Pinpoint the cell where the given text exists, returning its [x, y] midpoint coordinate. 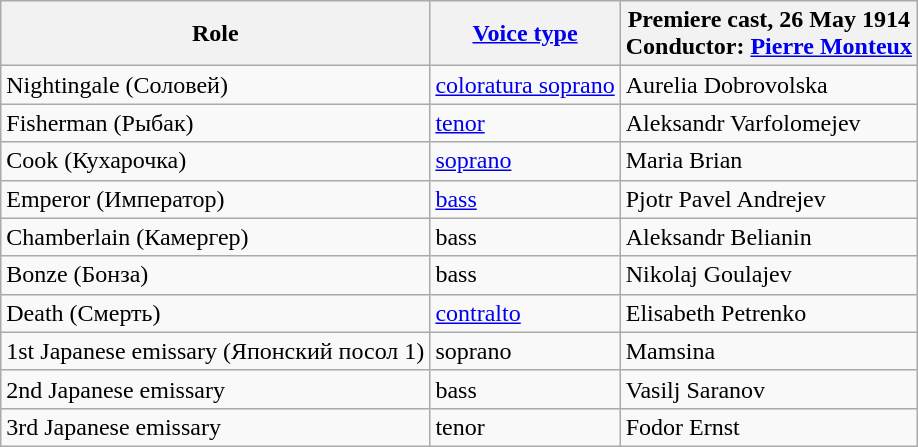
1st Japanese emissary (Японский посол 1) [216, 351]
Aleksandr Belianin [768, 237]
2nd Japanese emissary [216, 389]
Maria Brian [768, 161]
Voice type [525, 34]
Fisherman (Рыбак) [216, 123]
Role [216, 34]
Bonze (Бонза) [216, 275]
Premiere cast, 26 May 1914Conductor: Pierre Monteux [768, 34]
3rd Japanese emissary [216, 427]
Chamberlain (Камергер) [216, 237]
Elisabeth Petrenko [768, 313]
Mamsina [768, 351]
Pjotr Pavel Andrejev [768, 199]
Nikolaj Goulajev [768, 275]
Vasilj Saranov [768, 389]
coloratura soprano [525, 85]
Death (Смерть) [216, 313]
Aurelia Dobrovolska [768, 85]
contralto [525, 313]
Nightingale (Соловей) [216, 85]
Aleksandr Varfolomejev [768, 123]
Fodor Ernst [768, 427]
Cook (Кухарочка) [216, 161]
Emperor (Император) [216, 199]
